For the text-containing cell, return its midpoint in (x, y) coordinate format. 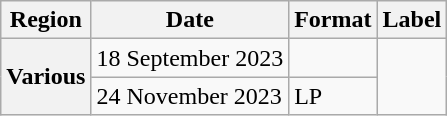
Label (412, 20)
LP (333, 96)
Date (190, 20)
24 November 2023 (190, 96)
Region (46, 20)
Various (46, 77)
Format (333, 20)
18 September 2023 (190, 58)
